Search for the cell housing the specified text and yield its (X, Y) center coordinate. 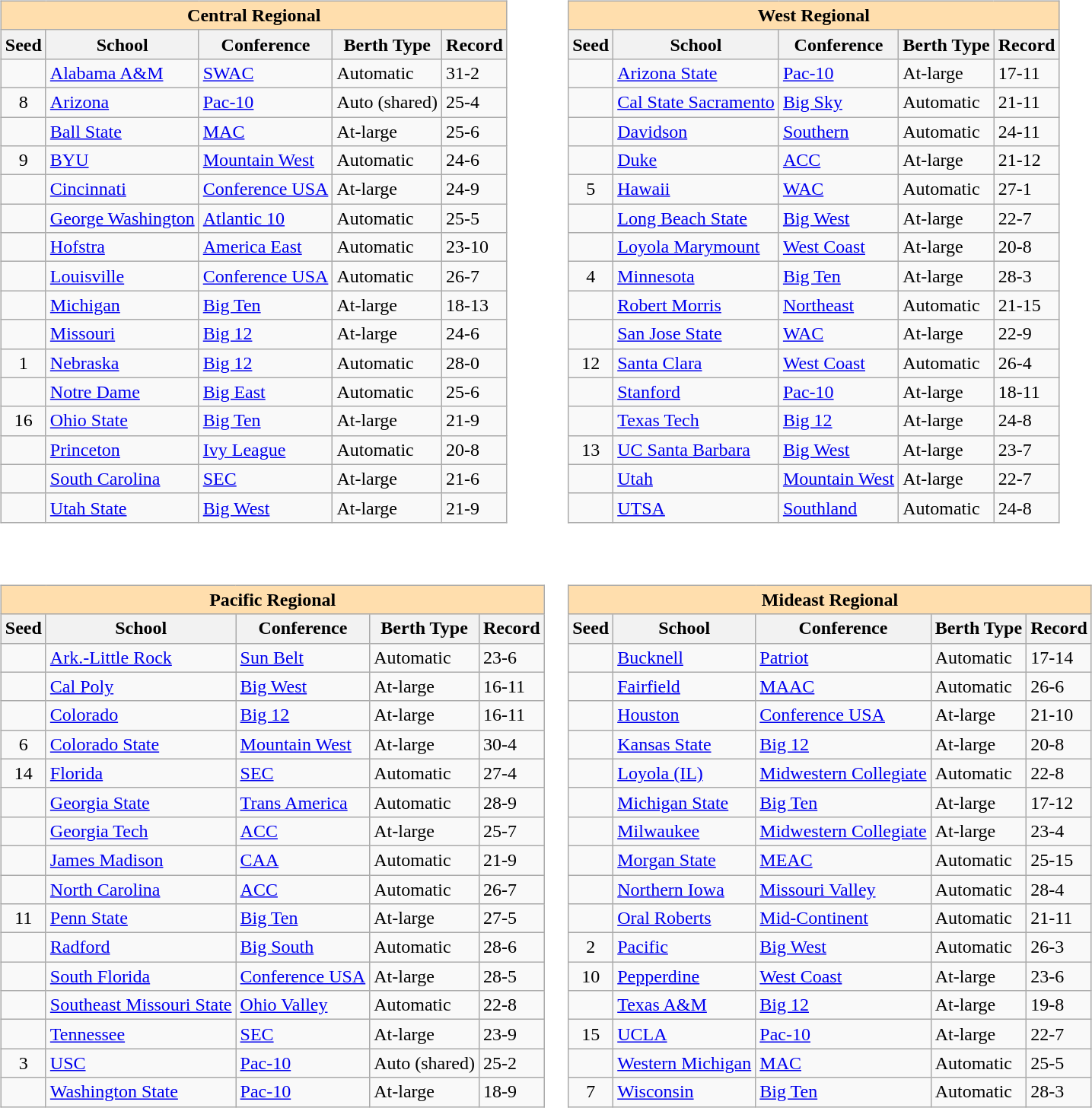
West Regional (814, 15)
Northeast (839, 305)
Florida (141, 773)
Georgia State (141, 802)
28-0 (475, 363)
28-9 (511, 802)
2 (591, 947)
Alabama A&M (122, 73)
Wisconsin (685, 1092)
Texas A&M (685, 1005)
Pacific Regional (272, 600)
Northern Iowa (685, 890)
27-4 (511, 773)
21-12 (1027, 161)
Pepperdine (685, 976)
23-9 (511, 1034)
Trans America (303, 802)
Loyola Marymount (696, 247)
21-6 (475, 479)
6 (23, 744)
16 (23, 421)
Michigan (122, 305)
Louisville (122, 276)
Big Sky (839, 102)
UC Santa Barbara (696, 450)
CAA (303, 860)
Robert Morris (696, 305)
Minnesota (696, 276)
9 (23, 161)
Atlantic 10 (266, 218)
Ball State (122, 132)
Texas Tech (696, 421)
25-15 (1059, 860)
17-11 (1027, 73)
Big South (303, 947)
Long Beach State (696, 218)
3 (23, 1063)
America East (266, 247)
Southland (839, 508)
Arizona State (696, 73)
Morgan State (685, 860)
Western Michigan (685, 1063)
19-8 (1059, 1005)
Michigan State (685, 802)
San Jose State (696, 334)
Radford (141, 947)
22-9 (1027, 334)
Sun Belt (303, 657)
Central Regional (254, 15)
10 (591, 976)
Stanford (696, 392)
Tennessee (141, 1034)
South Carolina (122, 479)
Hofstra (122, 247)
Princeton (122, 450)
25-4 (475, 102)
North Carolina (141, 890)
Houston (685, 715)
Oral Roberts (685, 919)
26-6 (1059, 686)
Big East (266, 392)
Patriot (843, 657)
Utah State (122, 508)
MAAC (843, 686)
Kansas State (685, 744)
28-5 (511, 976)
South Florida (141, 976)
BYU (122, 161)
Missouri Valley (843, 890)
13 (591, 450)
27-1 (1027, 189)
25-7 (511, 831)
Colorado State (141, 744)
UTSA (696, 508)
Nebraska (122, 363)
7 (591, 1092)
24-9 (475, 189)
12 (591, 363)
23-4 (1059, 831)
Cal Poly (141, 686)
23-7 (1027, 450)
18-13 (475, 305)
Bucknell (685, 657)
Loyola (IL) (685, 773)
1 (23, 363)
Utah (696, 479)
8 (23, 102)
Duke (696, 161)
George Washington (122, 218)
23-10 (475, 247)
30-4 (511, 744)
4 (591, 276)
5 (591, 189)
14 (23, 773)
11 (23, 919)
Davidson (696, 132)
25-2 (511, 1063)
Arizona (122, 102)
18-9 (511, 1092)
Pacific (685, 947)
UCLA (685, 1034)
Georgia Tech (141, 831)
Missouri (122, 334)
31-2 (475, 73)
18-11 (1027, 392)
Ivy League (266, 450)
17-14 (1059, 657)
USC (141, 1063)
Ohio State (122, 421)
James Madison (141, 860)
SWAC (266, 73)
MEAC (843, 860)
Southern (839, 132)
24-11 (1027, 132)
28-4 (1059, 890)
26-4 (1027, 363)
Fairfield (685, 686)
Milwaukee (685, 831)
26-3 (1059, 947)
Ark.-Little Rock (141, 657)
Penn State (141, 919)
28-6 (511, 947)
Mideast Regional (830, 600)
Hawaii (696, 189)
Colorado (141, 715)
Notre Dame (122, 392)
Ohio Valley (303, 1005)
Cincinnati (122, 189)
17-12 (1059, 802)
Washington State (141, 1092)
27-5 (511, 919)
21-15 (1027, 305)
Santa Clara (696, 363)
21-10 (1059, 715)
Mid-Continent (843, 919)
15 (591, 1034)
Southeast Missouri State (141, 1005)
Cal State Sacramento (696, 102)
